From the cell containing the given text, extract its center point as [x, y] coordinate. 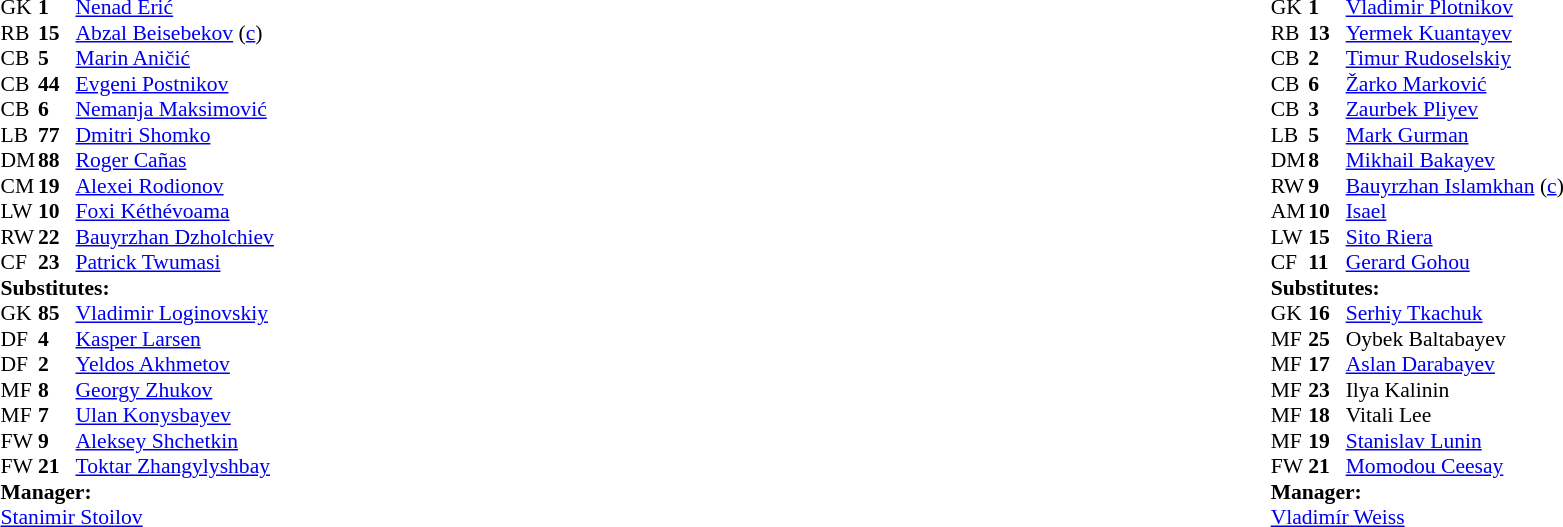
Evgeni Postnikov [175, 84]
88 [57, 161]
Aleksey Shchetkin [175, 441]
Yeldos Akhmetov [175, 365]
7 [57, 415]
25 [1327, 339]
77 [57, 135]
16 [1327, 313]
22 [57, 237]
Manager: [136, 492]
Ulan Konysbayev [175, 415]
Substitutes: [136, 288]
Foxi Kéthévoama [175, 211]
44 [57, 84]
18 [1327, 415]
Vladimir Loginovskiy [175, 313]
Roger Cañas [175, 161]
11 [1327, 263]
Toktar Zhangylyshbay [175, 467]
85 [57, 313]
Dmitri Shomko [175, 135]
Bauyrzhan Dzholchiev [175, 237]
17 [1327, 365]
AM [1290, 211]
Abzal Beisebekov (c) [175, 33]
Kasper Larsen [175, 339]
Marin Aničić [175, 59]
Alexei Rodionov [175, 186]
CM [19, 186]
Georgy Zhukov [175, 390]
13 [1327, 33]
3 [1327, 109]
Nemanja Maksimović [175, 109]
4 [57, 339]
Patrick Twumasi [175, 263]
